Return (X, Y) of the center of cell containing provided text 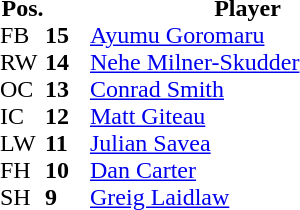
13 (68, 90)
11 (68, 144)
FB (22, 36)
12 (68, 116)
RW (22, 62)
10 (68, 170)
FH (22, 170)
15 (68, 36)
IC (22, 116)
OC (22, 90)
14 (68, 62)
LW (22, 144)
